Pinpoint the cell where the given text exists, returning its [x, y] midpoint coordinate. 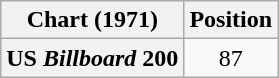
Position [231, 20]
87 [231, 58]
Chart (1971) [92, 20]
US Billboard 200 [92, 58]
